Identify which cell holds the provided text, then report its [x, y] central coordinate. 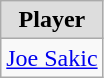
Joe Sakic [52, 58]
Player [52, 20]
